From the cell containing the given text, extract its center point as [x, y] coordinate. 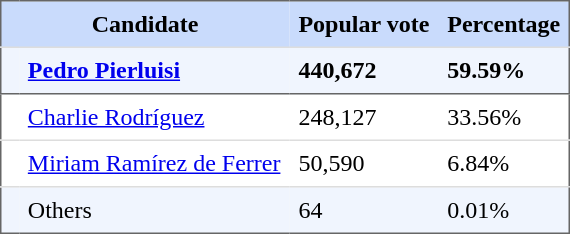
Percentage [504, 24]
Candidate [144, 24]
33.56% [504, 117]
64 [364, 210]
Popular vote [364, 24]
440,672 [364, 70]
Charlie Rodríguez [154, 117]
Miriam Ramírez de Ferrer [154, 163]
6.84% [504, 163]
50,590 [364, 163]
0.01% [504, 210]
59.59% [504, 70]
Others [154, 210]
Pedro Pierluisi [154, 70]
248,127 [364, 117]
